Extract the (x, y) coordinate from the center of the cell holding the provided text.  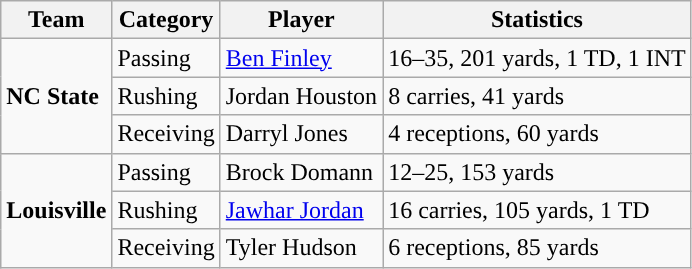
Category (166, 20)
Tyler Hudson (301, 248)
4 receptions, 60 yards (538, 134)
Team (56, 20)
Statistics (538, 20)
Jordan Houston (301, 96)
Darryl Jones (301, 134)
Jawhar Jordan (301, 210)
16 carries, 105 yards, 1 TD (538, 210)
Louisville (56, 210)
Player (301, 20)
Ben Finley (301, 58)
16–35, 201 yards, 1 TD, 1 INT (538, 58)
6 receptions, 85 yards (538, 248)
8 carries, 41 yards (538, 96)
NC State (56, 96)
12–25, 153 yards (538, 172)
Brock Domann (301, 172)
